Search for the cell housing the specified text and yield its [X, Y] center coordinate. 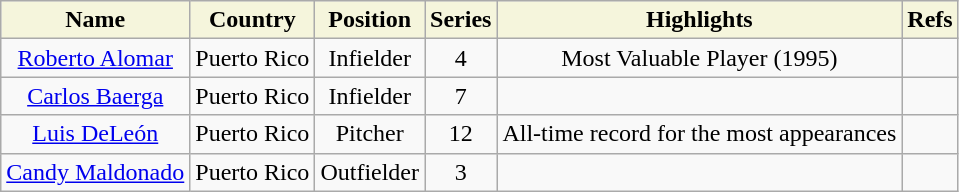
Refs [930, 20]
Position [370, 20]
Series [461, 20]
4 [461, 58]
Candy Maldonado [96, 172]
Highlights [700, 20]
Name [96, 20]
3 [461, 172]
All-time record for the most appearances [700, 134]
7 [461, 96]
Roberto Alomar [96, 58]
Outfielder [370, 172]
Luis DeLeón [96, 134]
Most Valuable Player (1995) [700, 58]
Country [252, 20]
Pitcher [370, 134]
12 [461, 134]
Carlos Baerga [96, 96]
